Identify which cell holds the provided text, then report its (x, y) central coordinate. 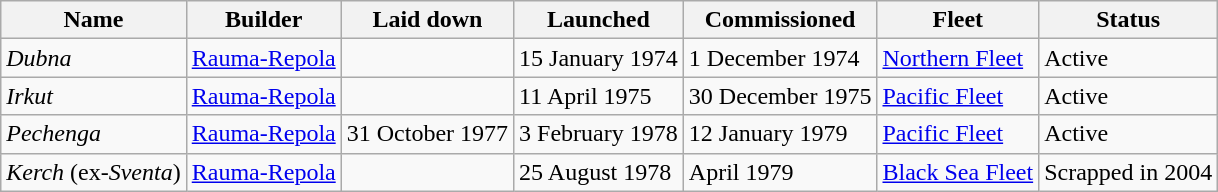
Status (1128, 20)
Kerch (ex-Sventa) (94, 172)
12 January 1979 (780, 134)
11 April 1975 (599, 96)
30 December 1975 (780, 96)
Launched (599, 20)
Black Sea Fleet (958, 172)
Builder (264, 20)
Pechenga (94, 134)
Irkut (94, 96)
Dubna (94, 58)
Scrapped in 2004 (1128, 172)
1 December 1974 (780, 58)
Northern Fleet (958, 58)
Laid down (427, 20)
Fleet (958, 20)
3 February 1978 (599, 134)
Commissioned (780, 20)
25 August 1978 (599, 172)
15 January 1974 (599, 58)
April 1979 (780, 172)
31 October 1977 (427, 134)
Name (94, 20)
